Find where the given text appears and provide that cell's center as [X, Y] coordinate. 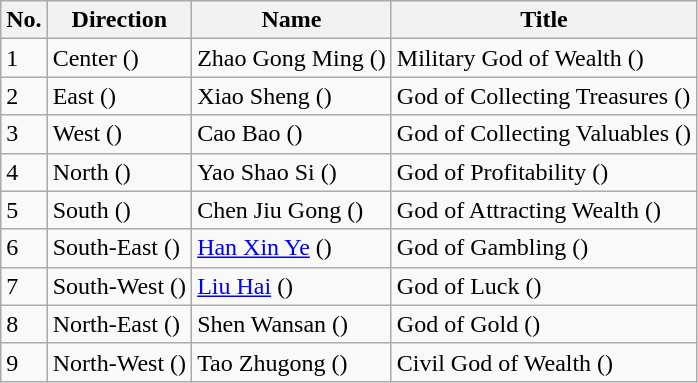
East () [119, 96]
2 [24, 96]
8 [24, 324]
Name [292, 20]
Title [544, 20]
West () [119, 134]
God of Luck () [544, 286]
Civil God of Wealth () [544, 362]
Zhao Gong Ming () [292, 58]
God of Gambling () [544, 248]
1 [24, 58]
7 [24, 286]
Liu Hai () [292, 286]
5 [24, 210]
Chen Jiu Gong () [292, 210]
North-West () [119, 362]
God of Profitability () [544, 172]
6 [24, 248]
Military God of Wealth () [544, 58]
North () [119, 172]
Shen Wansan () [292, 324]
Cao Bao () [292, 134]
Center () [119, 58]
Direction [119, 20]
9 [24, 362]
God of Attracting Wealth () [544, 210]
Han Xin Ye () [292, 248]
Tao Zhugong () [292, 362]
God of Gold () [544, 324]
South () [119, 210]
Xiao Sheng () [292, 96]
God of Collecting Treasures () [544, 96]
3 [24, 134]
South-East () [119, 248]
North-East () [119, 324]
South-West () [119, 286]
No. [24, 20]
Yao Shao Si () [292, 172]
God of Collecting Valuables () [544, 134]
4 [24, 172]
